For the text-containing cell, return its midpoint in (X, Y) coordinate format. 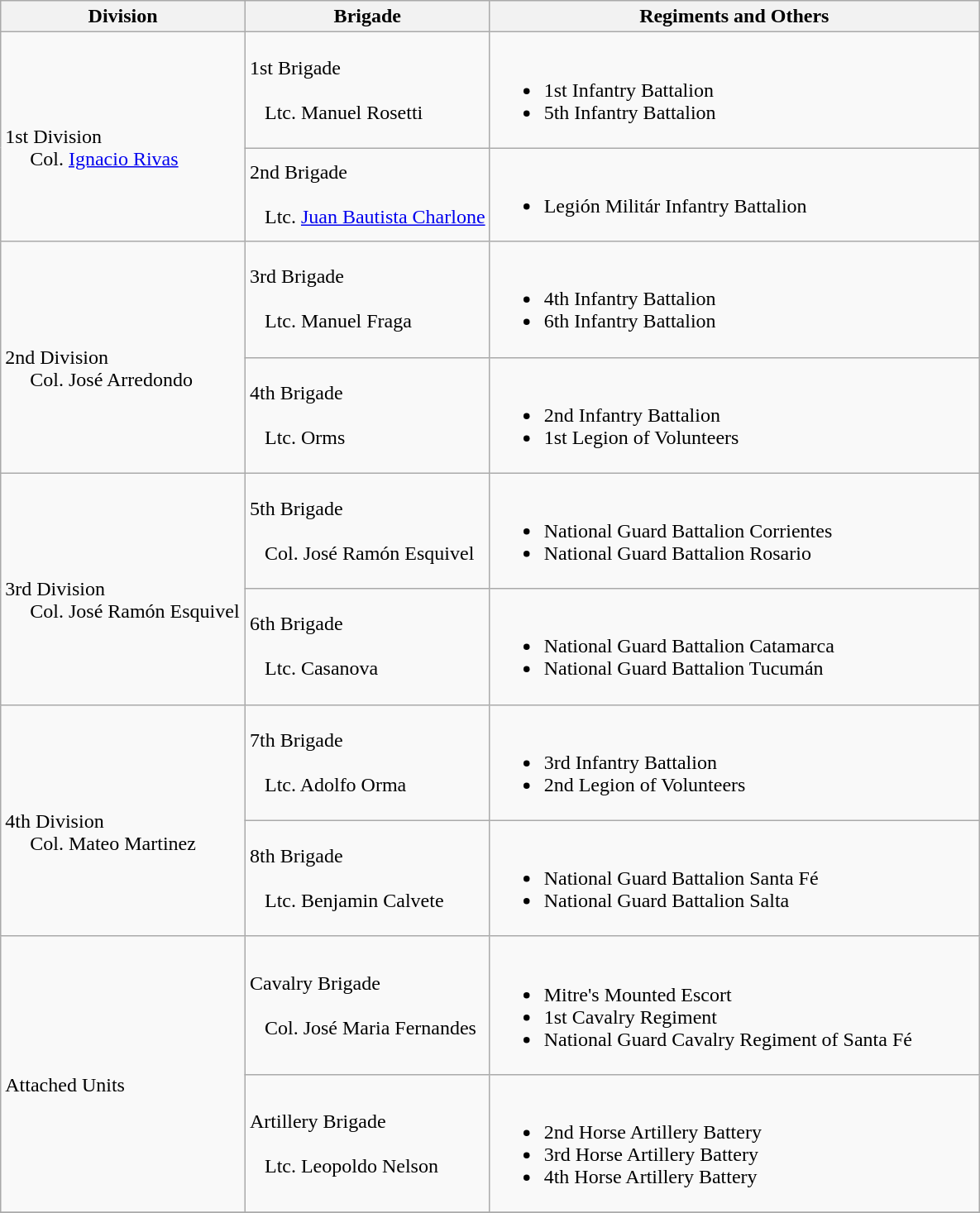
Artillery Brigade Ltc. Leopoldo Nelson (367, 1143)
National Guard Battalion CorrientesNational Guard Battalion Rosario (734, 531)
2nd Brigade Ltc. Juan Bautista Charlone (367, 195)
3rd Division Col. José Ramón Esquivel (123, 589)
Brigade (367, 17)
4th Division Col. Mateo Martinez (123, 820)
1st Brigade Ltc. Manuel Rosetti (367, 90)
Attached Units (123, 1074)
1st Infantry Battalion5th Infantry Battalion (734, 90)
Cavalry Brigade Col. José Maria Fernandes (367, 1005)
4th Brigade Ltc. Orms (367, 415)
National Guard Battalion Santa FéNational Guard Battalion Salta (734, 878)
1st Division Col. Ignacio Rivas (123, 137)
3rd Brigade Ltc. Manuel Fraga (367, 299)
2nd Horse Artillery Battery3rd Horse Artillery Battery4th Horse Artillery Battery (734, 1143)
Mitre's Mounted Escort1st Cavalry RegimentNational Guard Cavalry Regiment of Santa Fé (734, 1005)
6th Brigade Ltc. Casanova (367, 647)
3rd Infantry Battalion2nd Legion of Volunteers (734, 762)
National Guard Battalion CatamarcaNational Guard Battalion Tucumán (734, 647)
2nd Division Col. José Arredondo (123, 357)
Division (123, 17)
2nd Infantry Battalion1st Legion of Volunteers (734, 415)
5th Brigade Col. José Ramón Esquivel (367, 531)
4th Infantry Battalion6th Infantry Battalion (734, 299)
8th Brigade Ltc. Benjamin Calvete (367, 878)
7th Brigade Ltc. Adolfo Orma (367, 762)
Regiments and Others (734, 17)
Legión Militár Infantry Battalion (734, 195)
